For the text-containing cell, return its midpoint in [x, y] coordinate format. 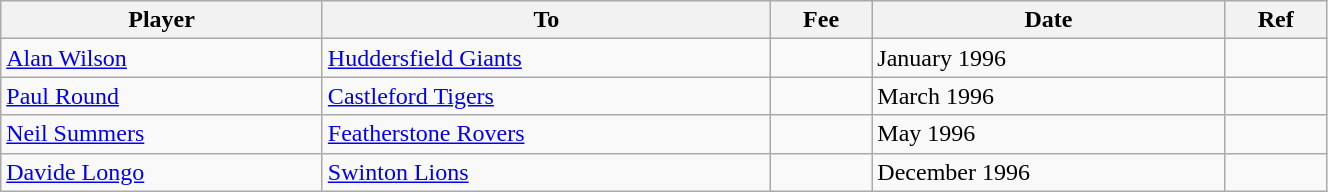
Fee [820, 20]
Swinton Lions [546, 172]
To [546, 20]
Paul Round [162, 96]
May 1996 [1048, 134]
Featherstone Rovers [546, 134]
March 1996 [1048, 96]
Neil Summers [162, 134]
Ref [1276, 20]
Huddersfield Giants [546, 58]
Alan Wilson [162, 58]
Date [1048, 20]
Castleford Tigers [546, 96]
Player [162, 20]
December 1996 [1048, 172]
January 1996 [1048, 58]
Davide Longo [162, 172]
